From the cell containing the given text, extract its center point as (X, Y) coordinate. 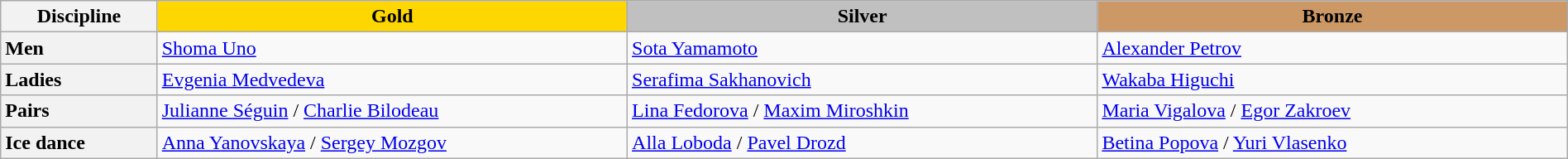
Anna Yanovskaya / Sergey Mozgov (392, 142)
Lina Fedorova / Maxim Miroshkin (863, 111)
Julianne Séguin / Charlie Bilodeau (392, 111)
Sota Yamamoto (863, 48)
Alexander Petrov (1332, 48)
Ladies (79, 79)
Serafima Sakhanovich (863, 79)
Bronze (1332, 17)
Wakaba Higuchi (1332, 79)
Silver (863, 17)
Shoma Uno (392, 48)
Pairs (79, 111)
Maria Vigalova / Egor Zakroev (1332, 111)
Betina Popova / Yuri Vlasenko (1332, 142)
Evgenia Medvedeva (392, 79)
Alla Loboda / Pavel Drozd (863, 142)
Men (79, 48)
Gold (392, 17)
Ice dance (79, 142)
Discipline (79, 17)
